For the text-containing cell, return its midpoint in (x, y) coordinate format. 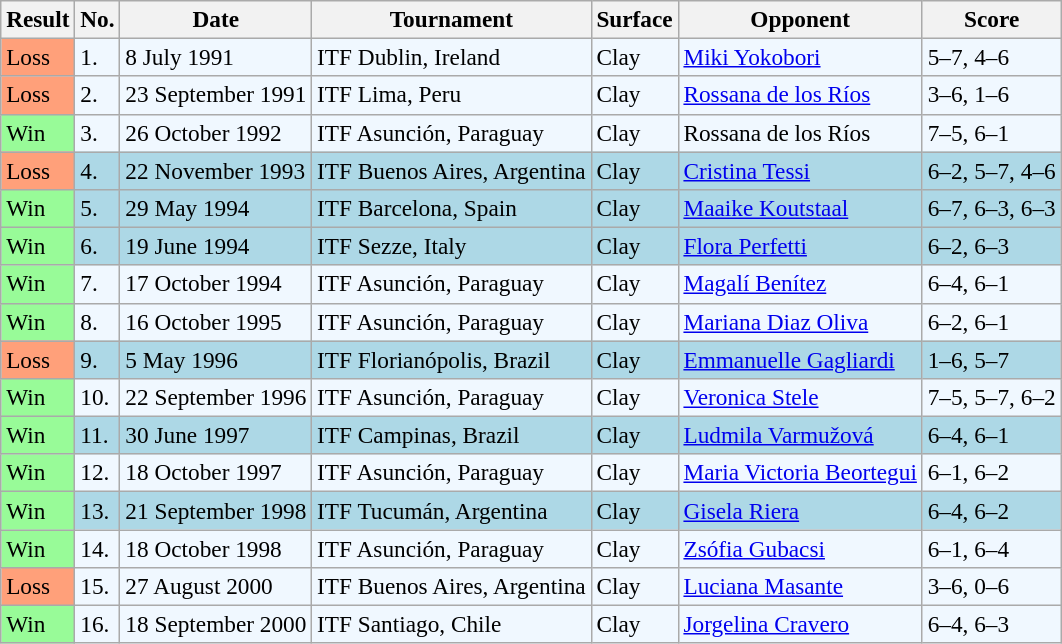
Surface (634, 19)
Magalí Benítez (800, 284)
6–2, 6–3 (992, 246)
Mariana Diaz Oliva (800, 322)
23 September 1991 (216, 95)
11. (98, 435)
3. (98, 133)
Maaike Koutstaal (800, 208)
Cristina Tessi (800, 170)
6–1, 6–2 (992, 473)
18 September 2000 (216, 624)
16 October 1995 (216, 322)
6–2, 6–1 (992, 322)
ITF Lima, Peru (452, 95)
Tournament (452, 19)
Jorgelina Cravero (800, 624)
6–7, 6–3, 6–3 (992, 208)
16. (98, 624)
1. (98, 57)
22 September 1996 (216, 397)
ITF Sezze, Italy (452, 246)
3–6, 0–6 (992, 586)
18 October 1997 (216, 473)
3–6, 1–6 (992, 95)
1–6, 5–7 (992, 359)
8 July 1991 (216, 57)
Flora Perfetti (800, 246)
21 September 1998 (216, 510)
6–2, 5–7, 4–6 (992, 170)
26 October 1992 (216, 133)
Score (992, 19)
6–4, 6–2 (992, 510)
4. (98, 170)
ITF Florianópolis, Brazil (452, 359)
29 May 1994 (216, 208)
ITF Dublin, Ireland (452, 57)
19 June 1994 (216, 246)
Gisela Riera (800, 510)
Miki Yokobori (800, 57)
18 October 1998 (216, 548)
Luciana Masante (800, 586)
ITF Campinas, Brazil (452, 435)
7–5, 6–1 (992, 133)
Maria Victoria Beortegui (800, 473)
Date (216, 19)
2. (98, 95)
9. (98, 359)
14. (98, 548)
Veronica Stele (800, 397)
10. (98, 397)
15. (98, 586)
27 August 2000 (216, 586)
Result (38, 19)
6–4, 6–3 (992, 624)
Opponent (800, 19)
22 November 1993 (216, 170)
30 June 1997 (216, 435)
Ludmila Varmužová (800, 435)
ITF Santiago, Chile (452, 624)
6–1, 6–4 (992, 548)
No. (98, 19)
Emmanuelle Gagliardi (800, 359)
5. (98, 208)
6. (98, 246)
7–5, 5–7, 6–2 (992, 397)
Zsófia Gubacsi (800, 548)
13. (98, 510)
ITF Barcelona, Spain (452, 208)
5–7, 4–6 (992, 57)
12. (98, 473)
ITF Tucumán, Argentina (452, 510)
8. (98, 322)
5 May 1996 (216, 359)
17 October 1994 (216, 284)
7. (98, 284)
